Locate the cell with the specified text and output its [X, Y] center coordinate. 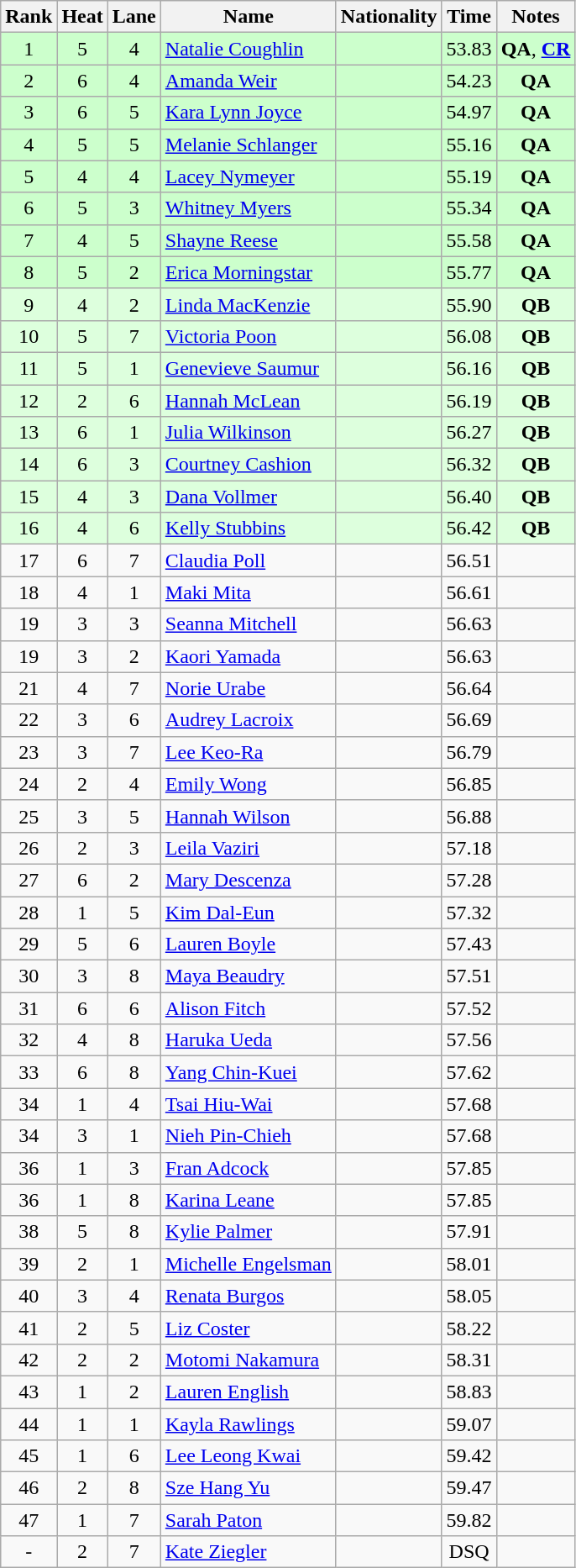
Lacey Nymeyer [249, 176]
57.52 [469, 1008]
43 [29, 1392]
40 [29, 1296]
Julia Wilkinson [249, 433]
Fran Adcock [249, 1168]
Shayne Reese [249, 240]
55.34 [469, 208]
56.51 [469, 560]
23 [29, 752]
Kayla Rawlings [249, 1424]
58.83 [469, 1392]
Mary Descenza [249, 880]
Lee Leong Kwai [249, 1456]
DSQ [469, 1552]
15 [29, 497]
Lee Keo-Ra [249, 752]
Erica Morningstar [249, 272]
Renata Burgos [249, 1296]
42 [29, 1360]
Notes [536, 17]
Audrey Lacroix [249, 720]
Kara Lynn Joyce [249, 113]
Nieh Pin-Chieh [249, 1136]
56.61 [469, 592]
22 [29, 720]
33 [29, 1072]
58.01 [469, 1264]
Sze Hang Yu [249, 1488]
Amanda Weir [249, 81]
39 [29, 1264]
Melanie Schlanger [249, 145]
10 [29, 336]
Victoria Poon [249, 336]
56.69 [469, 720]
58.31 [469, 1360]
56.16 [469, 368]
25 [29, 816]
56.79 [469, 752]
55.58 [469, 240]
38 [29, 1232]
Linda MacKenzie [249, 304]
57.18 [469, 848]
31 [29, 1008]
Name [249, 17]
Alison Fitch [249, 1008]
29 [29, 944]
24 [29, 784]
58.05 [469, 1296]
Tsai Hiu-Wai [249, 1104]
Kate Ziegler [249, 1552]
QA, CR [536, 49]
Kelly Stubbins [249, 529]
Karina Leane [249, 1200]
56.19 [469, 401]
57.62 [469, 1072]
55.77 [469, 272]
46 [29, 1488]
Hannah Wilson [249, 816]
54.23 [469, 81]
28 [29, 912]
Lauren English [249, 1392]
Norie Urabe [249, 688]
57.51 [469, 976]
14 [29, 465]
Kim Dal-Eun [249, 912]
Claudia Poll [249, 560]
Seanna Mitchell [249, 624]
13 [29, 433]
Time [469, 17]
56.88 [469, 816]
32 [29, 1040]
Sarah Paton [249, 1520]
Natalie Coughlin [249, 49]
55.16 [469, 145]
Courtney Cashion [249, 465]
54.97 [469, 113]
Hannah McLean [249, 401]
45 [29, 1456]
27 [29, 880]
Maki Mita [249, 592]
56.27 [469, 433]
58.22 [469, 1328]
Dana Vollmer [249, 497]
Lauren Boyle [249, 944]
56.08 [469, 336]
Lane [134, 17]
Kylie Palmer [249, 1232]
56.40 [469, 497]
41 [29, 1328]
57.32 [469, 912]
56.64 [469, 688]
57.28 [469, 880]
Haruka Ueda [249, 1040]
57.56 [469, 1040]
Kaori Yamada [249, 656]
11 [29, 368]
16 [29, 529]
Yang Chin-Kuei [249, 1072]
9 [29, 304]
59.47 [469, 1488]
59.42 [469, 1456]
Heat [82, 17]
47 [29, 1520]
44 [29, 1424]
Michelle Engelsman [249, 1264]
Liz Coster [249, 1328]
Maya Beaudry [249, 976]
56.42 [469, 529]
57.43 [469, 944]
56.32 [469, 465]
Emily Wong [249, 784]
55.90 [469, 304]
Motomi Nakamura [249, 1360]
59.07 [469, 1424]
Genevieve Saumur [249, 368]
59.82 [469, 1520]
30 [29, 976]
57.91 [469, 1232]
17 [29, 560]
12 [29, 401]
55.19 [469, 176]
- [29, 1552]
18 [29, 592]
26 [29, 848]
53.83 [469, 49]
Whitney Myers [249, 208]
56.85 [469, 784]
Rank [29, 17]
Leila Vaziri [249, 848]
Nationality [389, 17]
21 [29, 688]
